Find where the given text appears and provide that cell's center as [X, Y] coordinate. 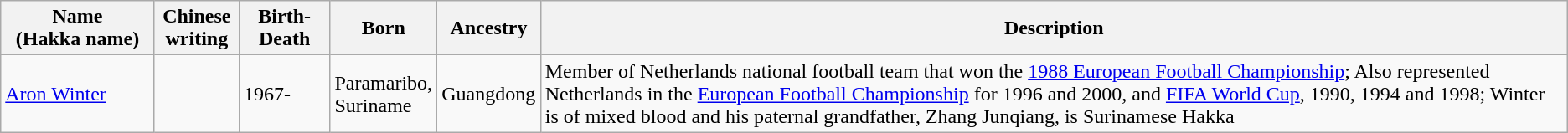
Birth-Death [285, 28]
Ancestry [489, 28]
Name(Hakka name) [78, 28]
Paramaribo, Suriname [384, 94]
Born [384, 28]
Guangdong [489, 94]
1967- [285, 94]
Chinese writing [196, 28]
Aron Winter [78, 94]
Description [1054, 28]
